Pinpoint the cell where the given text exists, returning its [X, Y] midpoint coordinate. 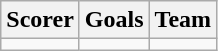
Scorer [40, 20]
Goals [114, 20]
Team [183, 20]
